For the text-containing cell, return its midpoint in (X, Y) coordinate format. 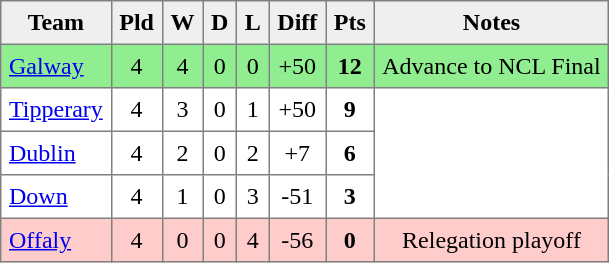
Advance to NCL Final (492, 66)
12 (350, 66)
Offaly (56, 240)
L (254, 23)
Down (56, 197)
Notes (492, 23)
-51 (297, 197)
9 (350, 110)
6 (350, 153)
Galway (56, 66)
Dublin (56, 153)
-56 (297, 240)
Pts (350, 23)
Pld (136, 23)
+7 (297, 153)
D (220, 23)
Team (56, 23)
Relegation playoff (492, 240)
Tipperary (56, 110)
W (182, 23)
Diff (297, 23)
